Search for the cell housing the specified text and yield its (X, Y) center coordinate. 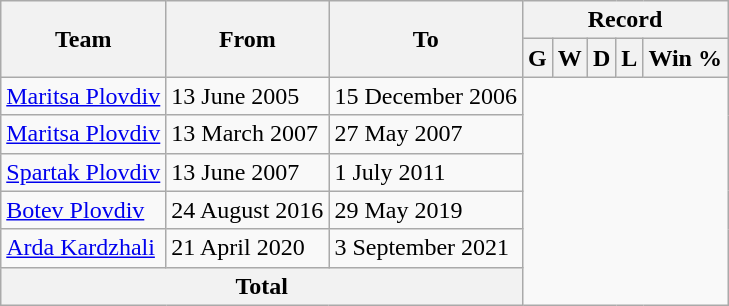
13 June 2005 (248, 96)
W (570, 58)
13 June 2007 (248, 172)
Win % (686, 58)
L (630, 58)
24 August 2016 (248, 210)
3 September 2021 (426, 248)
Botev Plovdiv (84, 210)
Arda Kardzhali (84, 248)
Record (626, 20)
27 May 2007 (426, 134)
D (601, 58)
21 April 2020 (248, 248)
G (538, 58)
Total (262, 286)
Team (84, 39)
13 March 2007 (248, 134)
Spartak Plovdiv (84, 172)
15 December 2006 (426, 96)
To (426, 39)
From (248, 39)
29 May 2019 (426, 210)
1 July 2011 (426, 172)
